Search for the cell housing the specified text and yield its [x, y] center coordinate. 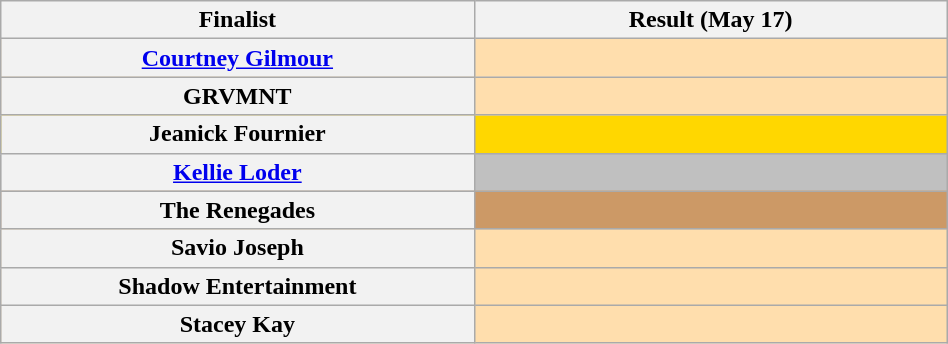
Shadow Entertainment [238, 286]
Finalist [238, 20]
Result (May 17) [710, 20]
The Renegades [238, 210]
GRVMNT [238, 96]
Savio Joseph [238, 248]
Kellie Loder [238, 172]
Jeanick Fournier [238, 134]
Courtney Gilmour [238, 58]
Stacey Kay [238, 324]
